Return [X, Y] of the center of cell containing provided text 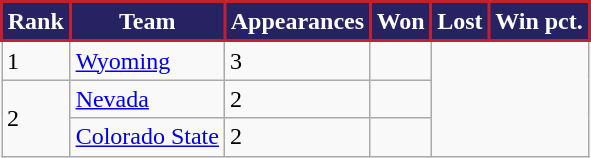
Nevada [147, 99]
3 [297, 60]
1 [36, 60]
Lost [460, 22]
Appearances [297, 22]
Wyoming [147, 60]
Win pct. [539, 22]
Team [147, 22]
Won [400, 22]
Rank [36, 22]
Colorado State [147, 137]
